Identify which cell holds the provided text, then report its (X, Y) central coordinate. 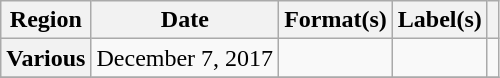
Date (185, 20)
Region (46, 20)
Label(s) (440, 20)
Various (46, 58)
December 7, 2017 (185, 58)
Format(s) (336, 20)
